Extract the [X, Y] coordinate from the center of the cell holding the provided text.  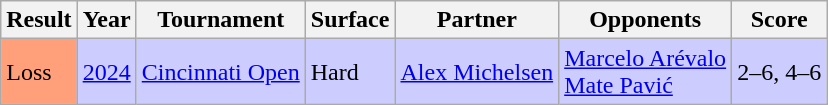
Cincinnati Open [220, 72]
Hard [350, 72]
2024 [106, 72]
2–6, 4–6 [780, 72]
Alex Michelsen [477, 72]
Partner [477, 20]
Surface [350, 20]
Marcelo Arévalo Mate Pavić [646, 72]
Opponents [646, 20]
Tournament [220, 20]
Year [106, 20]
Result [39, 20]
Score [780, 20]
Loss [39, 72]
